Pinpoint the cell where the given text exists, returning its [X, Y] midpoint coordinate. 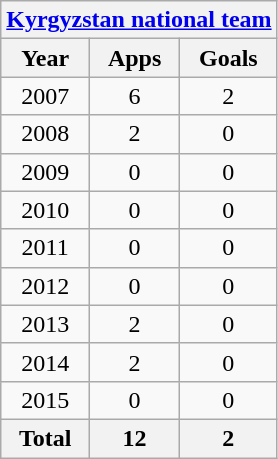
Kyrgyzstan national team [139, 20]
2008 [46, 134]
12 [135, 438]
Total [46, 438]
2009 [46, 172]
6 [135, 96]
2010 [46, 210]
2007 [46, 96]
2012 [46, 286]
2014 [46, 362]
2013 [46, 324]
2015 [46, 400]
Year [46, 58]
Goals [229, 58]
2011 [46, 248]
Apps [135, 58]
